Scan for the cell matching the given text and deliver its [x, y] coordinate at center. 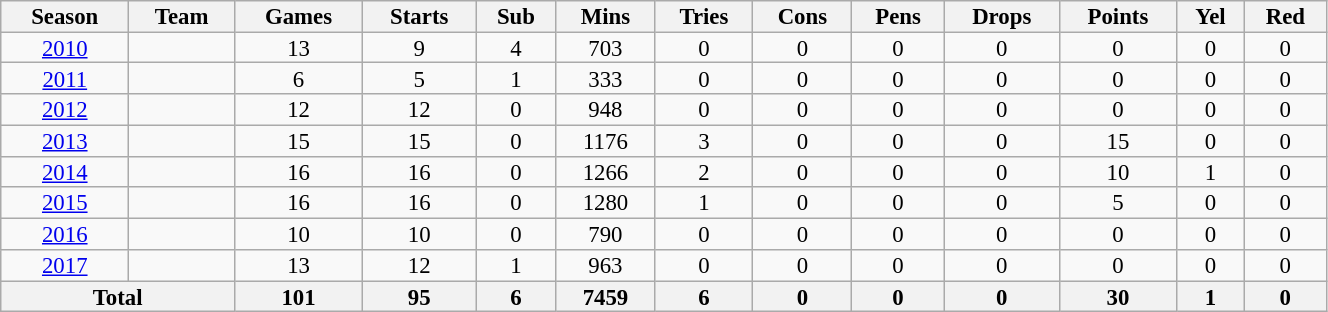
Pens [898, 16]
3 [704, 140]
963 [606, 266]
1176 [606, 140]
2011 [65, 78]
703 [606, 48]
790 [606, 234]
Total [118, 296]
101 [299, 296]
7459 [606, 296]
1266 [606, 172]
Mins [606, 16]
2016 [65, 234]
95 [420, 296]
1280 [606, 204]
Sub [516, 16]
Cons [802, 16]
333 [606, 78]
2017 [65, 266]
Starts [420, 16]
2015 [65, 204]
30 [1118, 296]
2010 [65, 48]
2012 [65, 110]
4 [516, 48]
Yel [1211, 16]
9 [420, 48]
2013 [65, 140]
Tries [704, 16]
2014 [65, 172]
948 [606, 110]
Team [182, 16]
Games [299, 16]
Drops [1002, 16]
2 [704, 172]
Season [65, 16]
Red [1285, 16]
Points [1118, 16]
